For the text-containing cell, return its midpoint in [x, y] coordinate format. 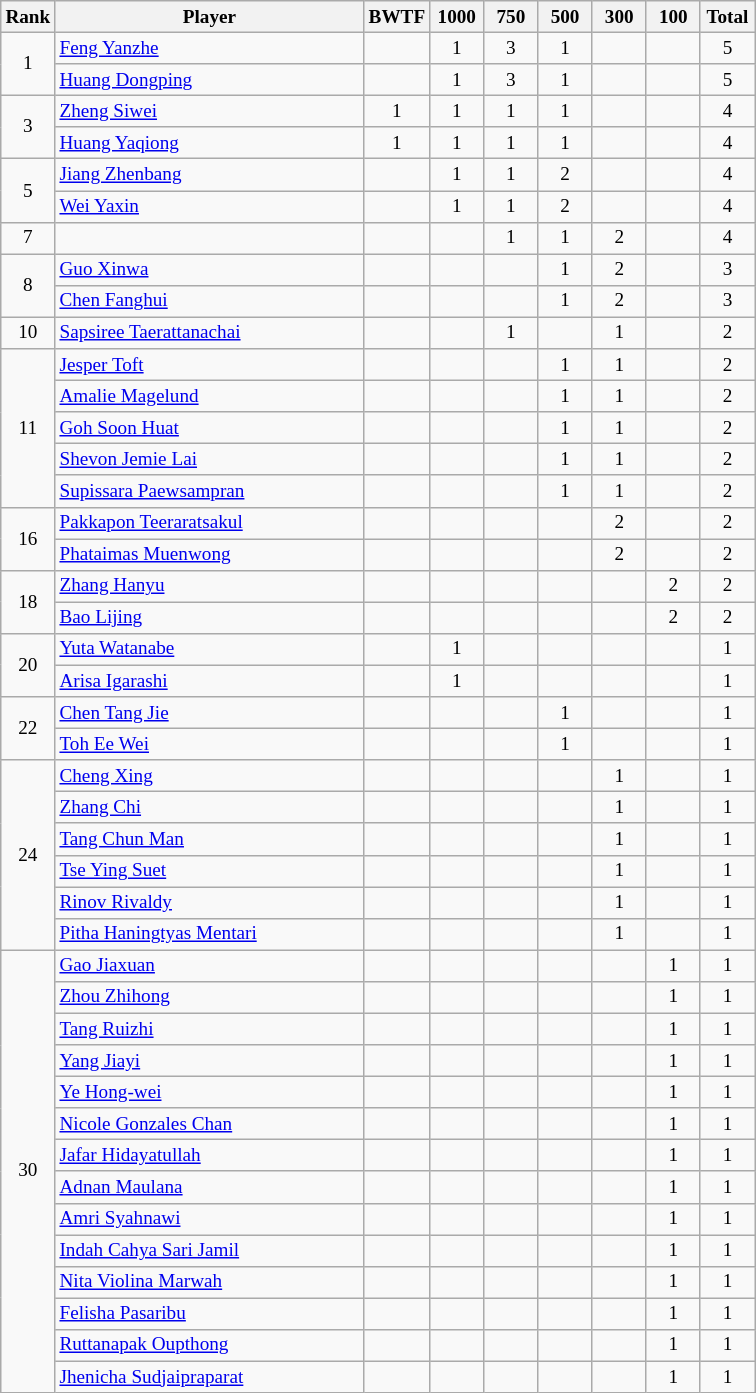
Jesper Toft [210, 365]
Guo Xinwa [210, 270]
Nicole Gonzales Chan [210, 1124]
10 [28, 333]
750 [511, 17]
Pakkapon Teeraratsakul [210, 523]
Yang Jiayi [210, 1061]
Huang Yaqiong [210, 143]
Ye Hong-wei [210, 1092]
Nita Violina Marwah [210, 1282]
18 [28, 602]
Gao Jiaxuan [210, 966]
Adnan Maulana [210, 1187]
16 [28, 538]
Chen Fanghui [210, 301]
Tang Chun Man [210, 839]
Indah Cahya Sari Jamil [210, 1251]
Bao Lijing [210, 618]
11 [28, 428]
300 [619, 17]
Goh Soon Huat [210, 428]
BWTF [397, 17]
Feng Yanzhe [210, 48]
7 [28, 238]
30 [28, 1172]
Pitha Haningtyas Mentari [210, 934]
Tang Ruizhi [210, 1029]
Wei Yaxin [210, 206]
Cheng Xing [210, 776]
Amri Syahnawi [210, 1219]
Zhou Zhihong [210, 997]
Felisha Pasaribu [210, 1314]
20 [28, 664]
100 [673, 17]
Player [210, 17]
22 [28, 728]
Phataimas Muenwong [210, 554]
500 [565, 17]
Rinov Rivaldy [210, 902]
Total [727, 17]
Sapsiree Taerattanachai [210, 333]
Toh Ee Wei [210, 744]
Shevon Jemie Lai [210, 460]
Huang Dongping [210, 80]
Yuta Watanabe [210, 649]
Zhang Chi [210, 808]
Supissara Paewsampran [210, 491]
Rank [28, 17]
Ruttanapak Oupthong [210, 1345]
Jiang Zhenbang [210, 175]
8 [28, 286]
Chen Tang Jie [210, 713]
Jhenicha Sudjaipraparat [210, 1377]
Jafar Hidayatullah [210, 1156]
Zheng Siwei [210, 111]
Arisa Igarashi [210, 681]
Tse Ying Suet [210, 871]
24 [28, 855]
Zhang Hanyu [210, 586]
Amalie Magelund [210, 396]
1000 [457, 17]
